Locate the cell with the specified text and output its (X, Y) center coordinate. 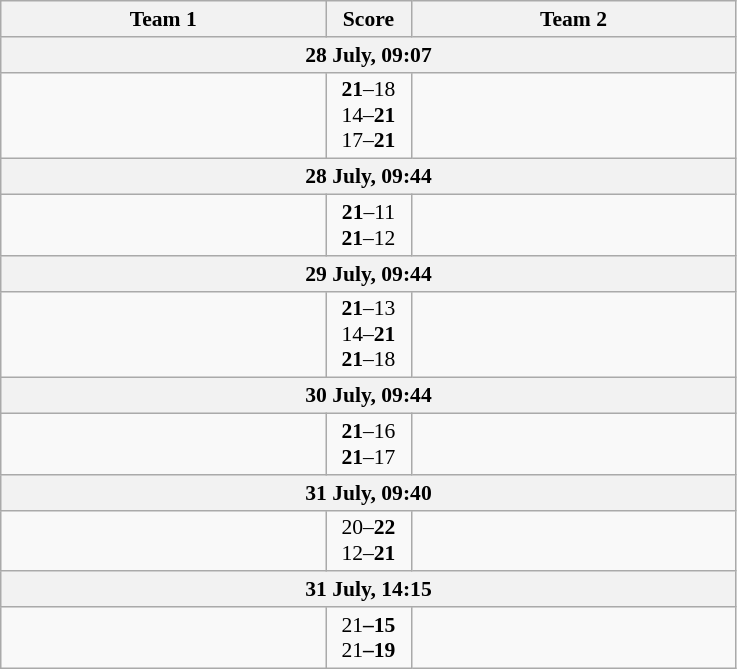
Score (368, 19)
31 July, 14:15 (368, 590)
21–1621–17 (368, 444)
21–1521–19 (368, 638)
21–1314–2121–18 (368, 334)
21–1121–12 (368, 226)
Team 2 (574, 19)
28 July, 09:07 (368, 55)
29 July, 09:44 (368, 274)
Team 1 (164, 19)
28 July, 09:44 (368, 177)
20–2212–21 (368, 540)
31 July, 09:40 (368, 493)
21–1814–2117–21 (368, 116)
30 July, 09:44 (368, 396)
